Pinpoint the cell where the given text exists, returning its [x, y] midpoint coordinate. 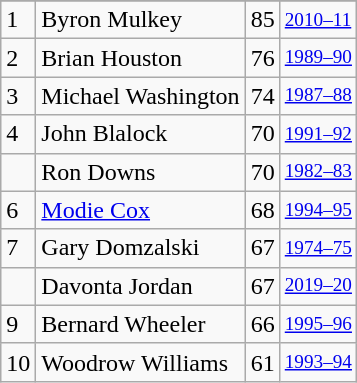
1995–96 [318, 324]
Brian Houston [140, 58]
John Blalock [140, 134]
Ron Downs [140, 172]
Gary Domzalski [140, 248]
7 [18, 248]
Modie Cox [140, 210]
1987–88 [318, 96]
1993–94 [318, 362]
2 [18, 58]
3 [18, 96]
2019–20 [318, 286]
10 [18, 362]
1994–95 [318, 210]
61 [262, 362]
Bernard Wheeler [140, 324]
9 [18, 324]
1974–75 [318, 248]
6 [18, 210]
2010–11 [318, 20]
85 [262, 20]
1 [18, 20]
Woodrow Williams [140, 362]
76 [262, 58]
4 [18, 134]
66 [262, 324]
74 [262, 96]
1989–90 [318, 58]
1982–83 [318, 172]
Michael Washington [140, 96]
1991–92 [318, 134]
Byron Mulkey [140, 20]
68 [262, 210]
Davonta Jordan [140, 286]
